Provide the [X, Y] coordinate of the cell's center where the given text is located.  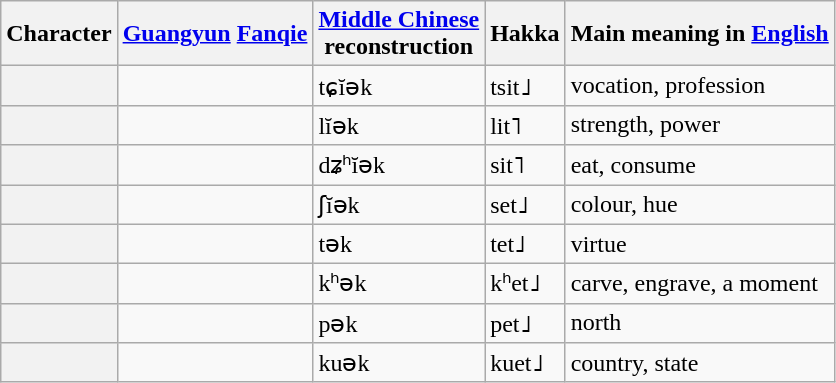
kʰək [399, 284]
tet˩ [525, 244]
sit˥ [525, 165]
eat, consume [700, 165]
north [700, 323]
colour, hue [700, 204]
kuet˩ [525, 363]
country, state [700, 363]
Hakka [525, 34]
lit˥ [525, 125]
Main meaning in English [700, 34]
Character [59, 34]
kʰet˩ [525, 284]
strength, power [700, 125]
vocation, profession [700, 86]
lĭək [399, 125]
set˩ [525, 204]
ʃĭək [399, 204]
dʑʰĭək [399, 165]
pet˩ [525, 323]
virtue [700, 244]
Middle Chinesereconstruction [399, 34]
Guangyun Fanqie [215, 34]
tɕĭək [399, 86]
tsit˩ [525, 86]
kuək [399, 363]
carve, engrave, a moment [700, 284]
pək [399, 323]
tək [399, 244]
